Extract the [x, y] coordinate from the center of the cell holding the provided text.  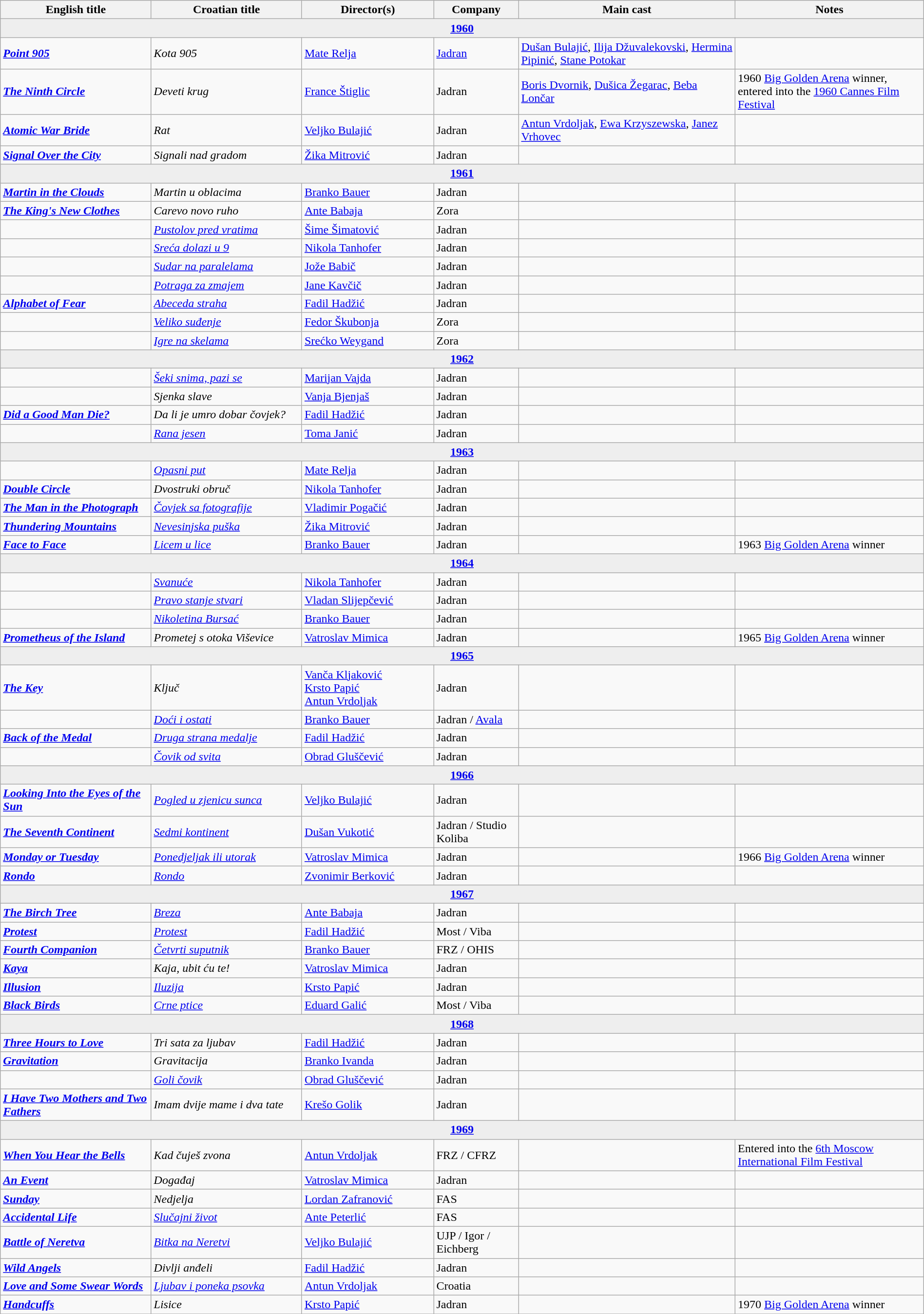
Gravitacija [226, 1061]
1962 [462, 359]
Da li je umro dobar čovjek? [226, 415]
Vladan Slijepčević [367, 600]
Nedjelja [226, 1198]
Ponedjeljak ili utorak [226, 857]
Point 905 [76, 54]
Deveti krug [226, 92]
Accidental Life [76, 1217]
Kota 905 [226, 54]
Lisice [226, 1305]
Face to Face [76, 544]
Jadran / Studio Koliba [476, 831]
Handcuffs [76, 1305]
Licem u lice [226, 544]
FRZ / CFRZ [476, 1155]
Fedor Škubonja [367, 322]
Alphabet of Fear [76, 304]
1964 [462, 563]
Atomic War Bride [76, 130]
Signal Over the City [76, 155]
Šeki snima, pazi se [226, 378]
Čovik od svita [226, 756]
Dušan Vukotić [367, 831]
Antun Vrdoljak, Ewa Krzyszewska, Janez Vrhovec [627, 130]
Čovjek sa fotografije [226, 507]
Sunday [76, 1198]
Lordan Zafranović [367, 1198]
Vanja Bjenjaš [367, 396]
Imam dvije mame i dva tate [226, 1104]
English title [76, 10]
Eduard Galić [367, 1005]
Fourth Companion [76, 950]
The Birch Tree [76, 912]
The Man in the Photograph [76, 507]
1960 Big Golden Arena winner,entered into the 1960 Cannes Film Festival [829, 92]
Pravo stanje stvari [226, 600]
Love and Some Swear Words [76, 1286]
Jane Kavčič [367, 285]
Kaja, ubit ću te! [226, 968]
Company [476, 10]
1963 Big Golden Arena winner [829, 544]
Goli čovik [226, 1080]
The Key [76, 688]
Sudar na paralelama [226, 266]
1970 Big Golden Arena winner [829, 1305]
Illusion [76, 987]
Bitka na Neretvi [226, 1242]
I Have Two Mothers and Two Fathers [76, 1104]
1961 [462, 174]
1960 [462, 28]
Abeceda straha [226, 304]
Nevesinjska puška [226, 526]
An Event [76, 1180]
Druga strana medalje [226, 738]
Sreća dolazi u 9 [226, 248]
Vladimir Pogačić [367, 507]
Kaya [76, 968]
Tri sata za ljubav [226, 1043]
Looking Into the Eyes of the Sun [76, 800]
Srećko Weygand [367, 341]
Prometej s otoka Viševice [226, 638]
Marijan Vajda [367, 378]
Jože Babič [367, 266]
When You Hear the Bells [76, 1155]
Opasni put [226, 470]
Breza [226, 912]
Svanuće [226, 581]
1963 [462, 452]
Notes [829, 10]
Monday or Tuesday [76, 857]
Black Birds [76, 1005]
Signali nad gradom [226, 155]
Ključ [226, 688]
Martin in the Clouds [76, 192]
Main cast [627, 10]
1969 [462, 1130]
Veliko suđenje [226, 322]
Rana jesen [226, 433]
Boris Dvornik, Dušica Žegarac, Beba Lončar [627, 92]
1967 [462, 894]
Divlji anđeli [226, 1268]
FRZ / OHIS [476, 950]
Entered into the 6th Moscow International Film Festival [829, 1155]
Carevo novo ruho [226, 211]
Toma Janić [367, 433]
Ante Peterlić [367, 1217]
Jadran / Avala [476, 719]
Događaj [226, 1180]
Dvostruki obruč [226, 489]
Potraga za zmajem [226, 285]
Crne ptice [226, 1005]
UJP / Igor / Eichberg [476, 1242]
Prometheus of the Island [76, 638]
Doći i ostati [226, 719]
Sjenka slave [226, 396]
The Seventh Continent [76, 831]
1965 Big Golden Arena winner [829, 638]
Sedmi kontinent [226, 831]
Rat [226, 130]
Wild Angels [76, 1268]
Back of the Medal [76, 738]
Three Hours to Love [76, 1043]
Zvonimir Berković [367, 875]
1968 [462, 1024]
Branko Ivanda [367, 1061]
Slučajni život [226, 1217]
Martin u oblacima [226, 192]
Vanča KljakovićKrsto PapićAntun Vrdoljak [367, 688]
Dušan Bulajić, Ilija Džuvalekovski, Hermina Pipinić, Stane Potokar [627, 54]
1965 [462, 656]
France Štiglic [367, 92]
Ljubav i poneka psovka [226, 1286]
Krešo Golik [367, 1104]
Gravitation [76, 1061]
The King's New Clothes [76, 211]
Igre na skelama [226, 341]
Šime Šimatović [367, 229]
Iluzija [226, 987]
Double Circle [76, 489]
Nikoletina Bursać [226, 619]
Thundering Mountains [76, 526]
Pogled u zjenicu sunca [226, 800]
Kad čuješ zvona [226, 1155]
Battle of Neretva [76, 1242]
1966 [462, 775]
Croatian title [226, 10]
The Ninth Circle [76, 92]
Croatia [476, 1286]
Pustolov pred vratima [226, 229]
Četvrti suputnik [226, 950]
1966 Big Golden Arena winner [829, 857]
Director(s) [367, 10]
Did a Good Man Die? [76, 415]
